Capture the cell that displays the provided text and extract its (x, y) central coordinate. 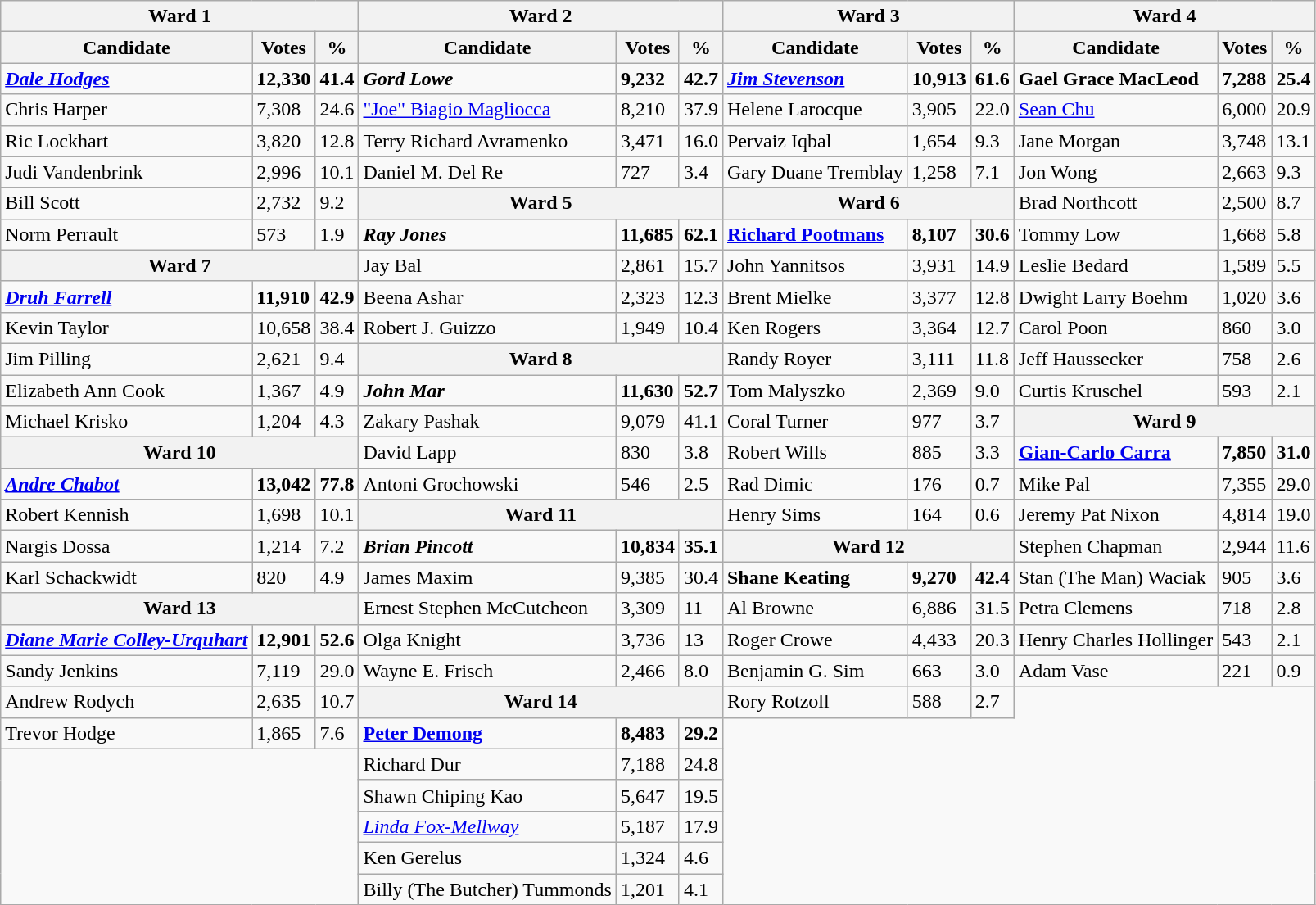
7.6 (337, 733)
8.0 (701, 671)
593 (1245, 391)
Judi Vandenbrink (126, 172)
41.4 (337, 79)
3,364 (938, 328)
16.0 (701, 141)
6,886 (938, 609)
1,865 (283, 733)
52.7 (701, 391)
7,188 (647, 764)
2,861 (647, 265)
Terry Richard Avramenko (487, 141)
Zakary Pashak (487, 422)
2,621 (283, 359)
0.6 (993, 515)
543 (1245, 640)
11,910 (283, 296)
1,324 (647, 857)
22.0 (993, 110)
2.5 (701, 484)
Chris Harper (126, 110)
8,483 (647, 733)
7.1 (993, 172)
1,204 (283, 422)
3.7 (993, 422)
3,931 (938, 265)
1,020 (1245, 296)
1,367 (283, 391)
905 (1245, 577)
2,996 (283, 172)
4,814 (1245, 515)
2,635 (283, 702)
6,000 (1245, 110)
Gian-Carlo Carra (1115, 453)
Shawn Chiping Kao (487, 795)
2,500 (1245, 203)
7,355 (1245, 484)
9.0 (993, 391)
42.7 (701, 79)
Adam Vase (1115, 671)
Peter Demong (487, 733)
5.5 (1294, 265)
Ward 6 (868, 203)
663 (938, 671)
9,385 (647, 577)
Sean Chu (1115, 110)
Ken Rogers (815, 328)
Diane Marie Colley-Urquhart (126, 640)
17.9 (701, 826)
Gord Lowe (487, 79)
7,308 (283, 110)
5.8 (1294, 234)
3.3 (993, 453)
15.7 (701, 265)
Sandy Jenkins (126, 671)
2,663 (1245, 172)
820 (283, 577)
718 (1245, 609)
4.1 (701, 889)
Curtis Kruschel (1115, 391)
19.0 (1294, 515)
Ken Gerelus (487, 857)
Druh Farrell (126, 296)
Rad Dimic (815, 484)
Robert Kennish (126, 515)
37.9 (701, 110)
Henry Charles Hollinger (1115, 640)
10.4 (701, 328)
John Yannitsos (815, 265)
Jeff Haussecker (1115, 359)
0.7 (993, 484)
13 (701, 640)
9,270 (938, 577)
62.1 (701, 234)
Carol Poon (1115, 328)
1.9 (337, 234)
19.5 (701, 795)
1,654 (938, 141)
727 (647, 172)
Brad Northcott (1115, 203)
Linda Fox-Mellway (487, 826)
David Lapp (487, 453)
11 (701, 609)
Ward 14 (540, 702)
3.4 (701, 172)
164 (938, 515)
2.6 (1294, 359)
Jay Bal (487, 265)
830 (647, 453)
5,187 (647, 826)
12,901 (283, 640)
Tom Malyszko (815, 391)
7,288 (1245, 79)
9.2 (337, 203)
Randy Royer (815, 359)
2,466 (647, 671)
12,330 (283, 79)
13,042 (283, 484)
Ward 2 (540, 16)
Ward 5 (540, 203)
Stephen Chapman (1115, 546)
Ward 9 (1165, 422)
Richard Pootmans (815, 234)
12.3 (701, 296)
Rory Rotzoll (815, 702)
Billy (The Butcher) Tummonds (487, 889)
35.1 (701, 546)
Elizabeth Ann Cook (126, 391)
11,685 (647, 234)
29.2 (701, 733)
31.0 (1294, 453)
1,668 (1245, 234)
20.9 (1294, 110)
9,232 (647, 79)
12.7 (993, 328)
Pervaiz Iqbal (815, 141)
7,119 (283, 671)
546 (647, 484)
Ward 11 (540, 515)
10,913 (938, 79)
Dwight Larry Boehm (1115, 296)
758 (1245, 359)
Benjamin G. Sim (815, 671)
Gary Duane Tremblay (815, 172)
5,647 (647, 795)
885 (938, 453)
Ward 8 (540, 359)
Leslie Bedard (1115, 265)
8,210 (647, 110)
24.6 (337, 110)
Robert Wills (815, 453)
2,323 (647, 296)
3,471 (647, 141)
Norm Perrault (126, 234)
Jon Wong (1115, 172)
Coral Turner (815, 422)
1,589 (1245, 265)
10,834 (647, 546)
Olga Knight (487, 640)
4,433 (938, 640)
John Mar (487, 391)
Helene Larocque (815, 110)
Petra Clemens (1115, 609)
10,658 (283, 328)
2,369 (938, 391)
42.4 (993, 577)
Stan (The Man) Waciak (1115, 577)
14.9 (993, 265)
Ward 10 (180, 453)
Trevor Hodge (126, 733)
Ric Lockhart (126, 141)
9,079 (647, 422)
Richard Dur (487, 764)
Beena Ashar (487, 296)
Ward 12 (868, 546)
Brent Mielke (815, 296)
3,905 (938, 110)
Tommy Low (1115, 234)
1,698 (283, 515)
860 (1245, 328)
Dale Hodges (126, 79)
573 (283, 234)
11.8 (993, 359)
"Joe" Biagio Magliocca (487, 110)
Bill Scott (126, 203)
9.4 (337, 359)
Brian Pincott (487, 546)
42.9 (337, 296)
588 (938, 702)
38.4 (337, 328)
Andre Chabot (126, 484)
3,736 (647, 640)
13.1 (1294, 141)
11.6 (1294, 546)
Ernest Stephen McCutcheon (487, 609)
3,820 (283, 141)
30.4 (701, 577)
Ward 3 (868, 16)
0.9 (1294, 671)
Ward 4 (1165, 16)
8,107 (938, 234)
1,201 (647, 889)
Henry Sims (815, 515)
977 (938, 422)
1,949 (647, 328)
24.8 (701, 764)
221 (1245, 671)
8.7 (1294, 203)
176 (938, 484)
31.5 (993, 609)
Jim Pilling (126, 359)
Andrew Rodych (126, 702)
Ward 1 (180, 16)
Jim Stevenson (815, 79)
Gael Grace MacLeod (1115, 79)
4.6 (701, 857)
Mike Pal (1115, 484)
Robert J. Guizzo (487, 328)
7.2 (337, 546)
11,630 (647, 391)
20.3 (993, 640)
4.3 (337, 422)
7,850 (1245, 453)
Karl Schackwidt (126, 577)
Al Browne (815, 609)
25.4 (1294, 79)
Ray Jones (487, 234)
77.8 (337, 484)
Shane Keating (815, 577)
Wayne E. Frisch (487, 671)
2,732 (283, 203)
3,309 (647, 609)
Roger Crowe (815, 640)
3.8 (701, 453)
2.8 (1294, 609)
30.6 (993, 234)
2.7 (993, 702)
3,377 (938, 296)
3,111 (938, 359)
2,944 (1245, 546)
1,214 (283, 546)
1,258 (938, 172)
41.1 (701, 422)
James Maxim (487, 577)
Jeremy Pat Nixon (1115, 515)
Nargis Dossa (126, 546)
Antoni Grochowski (487, 484)
61.6 (993, 79)
Michael Krisko (126, 422)
52.6 (337, 640)
Daniel M. Del Re (487, 172)
10.7 (337, 702)
Ward 7 (180, 265)
Jane Morgan (1115, 141)
Kevin Taylor (126, 328)
Ward 13 (180, 609)
3,748 (1245, 141)
